Provide the [x, y] coordinate of the cell's center where the given text is located.  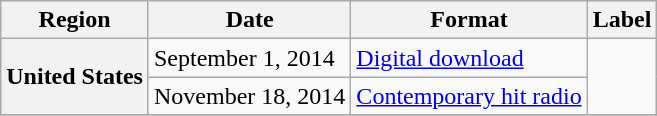
November 18, 2014 [249, 96]
Format [469, 20]
Date [249, 20]
United States [75, 77]
September 1, 2014 [249, 58]
Contemporary hit radio [469, 96]
Region [75, 20]
Label [622, 20]
Digital download [469, 58]
